From the cell containing the given text, extract its center point as [x, y] coordinate. 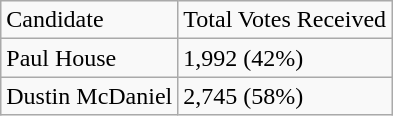
2,745 (58%) [285, 96]
Paul House [90, 58]
Candidate [90, 20]
Total Votes Received [285, 20]
Dustin McDaniel [90, 96]
1,992 (42%) [285, 58]
